Provide the [x, y] coordinate of the cell's center where the given text is located.  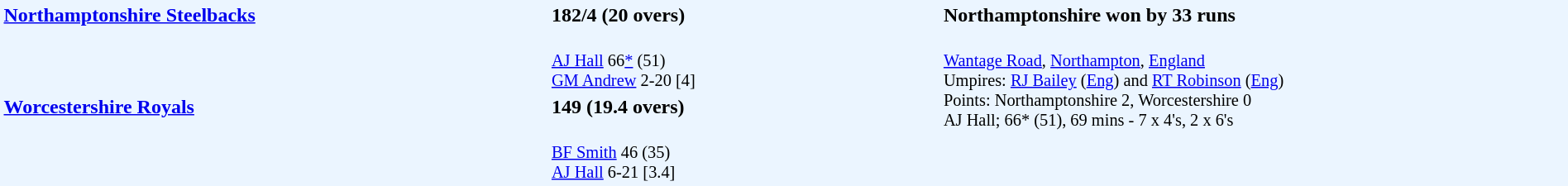
149 (19.4 overs) [744, 107]
AJ Hall 66* (51) GM Andrew 2-20 [4] [744, 61]
Northamptonshire won by 33 runs [1254, 15]
Northamptonshire Steelbacks [275, 47]
BF Smith 46 (35) AJ Hall 6-21 [3.4] [744, 152]
182/4 (20 overs) [744, 15]
Worcestershire Royals [275, 139]
